Identify which cell holds the provided text, then report its [x, y] central coordinate. 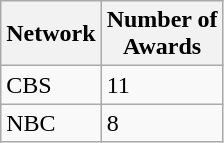
8 [162, 123]
11 [162, 85]
Number ofAwards [162, 34]
Network [51, 34]
NBC [51, 123]
CBS [51, 85]
